Determine the (x, y) coordinate at the center of the cell enclosing the given text.  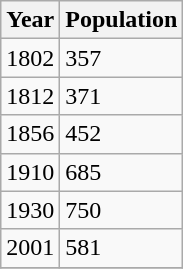
1910 (30, 172)
452 (122, 134)
1812 (30, 96)
1802 (30, 58)
581 (122, 248)
Year (30, 20)
1856 (30, 134)
Population (122, 20)
2001 (30, 248)
357 (122, 58)
750 (122, 210)
1930 (30, 210)
371 (122, 96)
685 (122, 172)
